Scan for the cell matching the given text and deliver its [X, Y] coordinate at center. 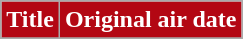
Title [30, 20]
Original air date [150, 20]
